Output the (x, y) coordinate of the center of the cell containing the given text.  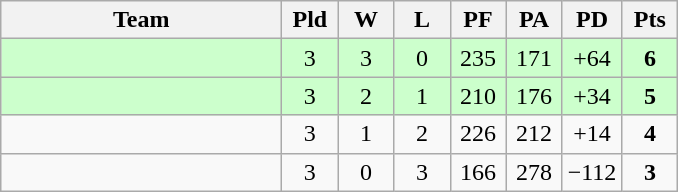
Pld (310, 20)
PF (478, 20)
PD (592, 20)
W (366, 20)
235 (478, 58)
−112 (592, 172)
+34 (592, 96)
226 (478, 134)
6 (650, 58)
5 (650, 96)
PA (534, 20)
212 (534, 134)
Team (142, 20)
171 (534, 58)
Pts (650, 20)
L (422, 20)
+64 (592, 58)
278 (534, 172)
+14 (592, 134)
4 (650, 134)
176 (534, 96)
166 (478, 172)
210 (478, 96)
